Return [X, Y] of the center of cell containing provided text 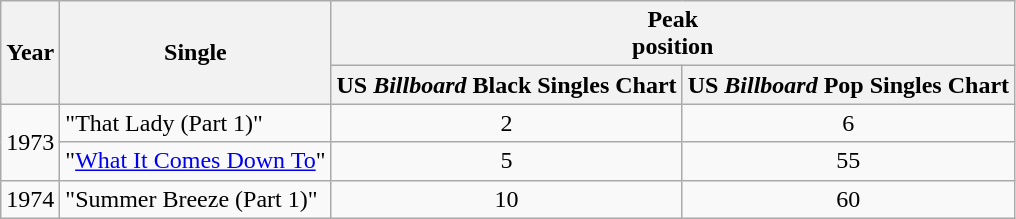
Year [30, 52]
2 [506, 123]
Peakposition [673, 34]
1974 [30, 199]
Single [196, 52]
10 [506, 199]
5 [506, 161]
1973 [30, 142]
"What It Comes Down To" [196, 161]
6 [848, 123]
US Billboard Black Singles Chart [506, 85]
"Summer Breeze (Part 1)" [196, 199]
55 [848, 161]
60 [848, 199]
"That Lady (Part 1)" [196, 123]
US Billboard Pop Singles Chart [848, 85]
